From the cell containing the given text, extract its center point as [x, y] coordinate. 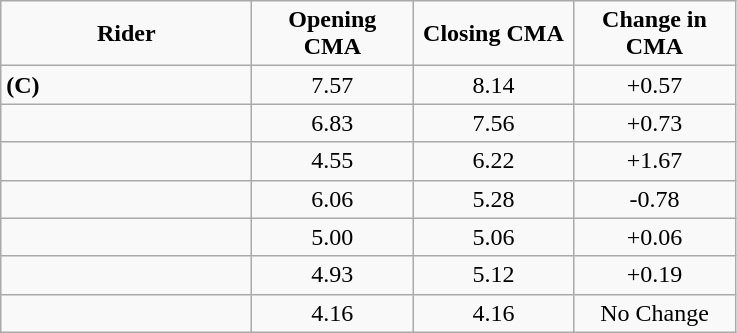
4.55 [332, 161]
7.56 [494, 123]
5.12 [494, 275]
Opening CMA [332, 34]
+1.67 [654, 161]
6.22 [494, 161]
(C) [126, 85]
6.83 [332, 123]
7.57 [332, 85]
8.14 [494, 85]
5.28 [494, 199]
5.00 [332, 237]
+0.19 [654, 275]
6.06 [332, 199]
+0.57 [654, 85]
5.06 [494, 237]
4.93 [332, 275]
Rider [126, 34]
Closing CMA [494, 34]
+0.06 [654, 237]
-0.78 [654, 199]
Change in CMA [654, 34]
+0.73 [654, 123]
No Change [654, 313]
